Determine the [x, y] coordinate at the center of the cell enclosing the given text.  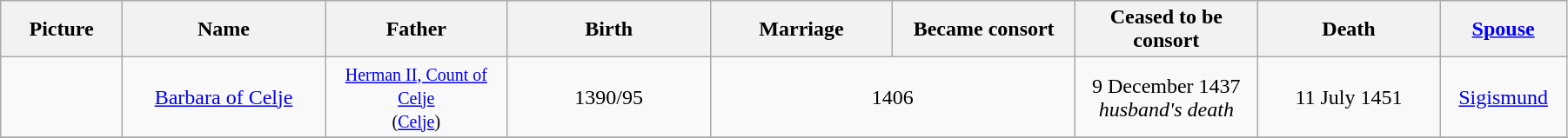
Barbara of Celje [224, 97]
Birth [609, 30]
9 December 1437husband's death [1166, 97]
Spouse [1504, 30]
Name [224, 30]
Herman II, Count of Celje(Celje) [417, 97]
1390/95 [609, 97]
Father [417, 30]
Sigismund [1504, 97]
Marriage [801, 30]
11 July 1451 [1349, 97]
Death [1349, 30]
1406 [893, 97]
Became consort [984, 30]
Picture [62, 30]
Ceased to be consort [1166, 30]
